Pinpoint the cell where the given text exists, returning its (X, Y) midpoint coordinate. 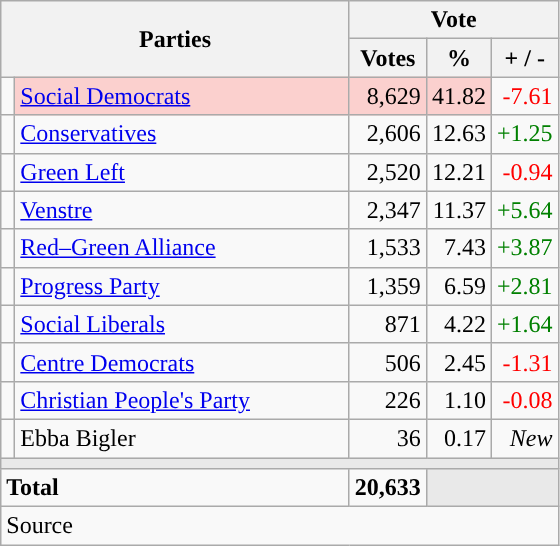
+ / - (524, 58)
Green Left (182, 172)
-7.61 (524, 96)
0.17 (458, 438)
8,629 (388, 96)
1.10 (458, 400)
New (524, 438)
+1.25 (524, 134)
Vote (454, 20)
6.59 (458, 286)
-1.31 (524, 362)
Progress Party (182, 286)
4.22 (458, 324)
2.45 (458, 362)
7.43 (458, 248)
+5.64 (524, 210)
Source (280, 526)
Venstre (182, 210)
871 (388, 324)
36 (388, 438)
Parties (176, 39)
1,359 (388, 286)
2,347 (388, 210)
+2.81 (524, 286)
+3.87 (524, 248)
12.63 (458, 134)
% (458, 58)
Social Democrats (182, 96)
226 (388, 400)
+1.64 (524, 324)
Christian People's Party (182, 400)
-0.94 (524, 172)
Conservatives (182, 134)
Total (176, 488)
2,520 (388, 172)
Votes (388, 58)
20,633 (388, 488)
11.37 (458, 210)
41.82 (458, 96)
12.21 (458, 172)
Social Liberals (182, 324)
Centre Democrats (182, 362)
Ebba Bigler (182, 438)
506 (388, 362)
Red–Green Alliance (182, 248)
2,606 (388, 134)
1,533 (388, 248)
-0.08 (524, 400)
